Output the (X, Y) coordinate of the center of the cell containing the given text.  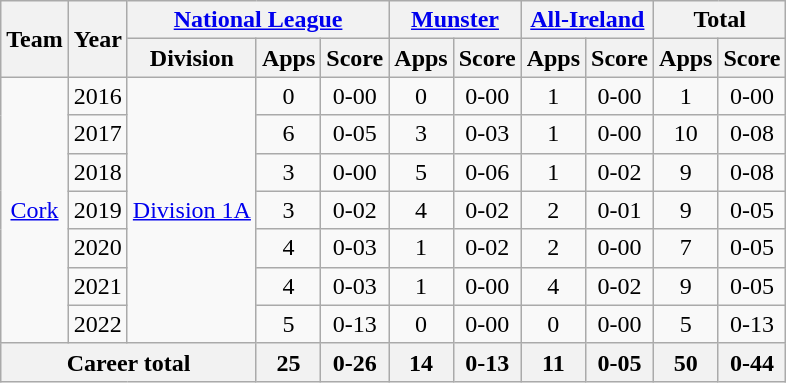
Munster (455, 20)
0-01 (620, 210)
All-Ireland (587, 20)
6 (288, 134)
0-44 (752, 362)
2022 (98, 324)
0-06 (487, 172)
10 (686, 134)
Division (192, 58)
7 (686, 248)
2021 (98, 286)
National League (258, 20)
2020 (98, 248)
2019 (98, 210)
25 (288, 362)
14 (421, 362)
Year (98, 39)
50 (686, 362)
Division 1A (192, 210)
2018 (98, 172)
11 (553, 362)
0-26 (355, 362)
2017 (98, 134)
Cork (35, 210)
2016 (98, 96)
Team (35, 39)
Total (720, 20)
Career total (129, 362)
